Identify which cell holds the provided text, then report its (x, y) central coordinate. 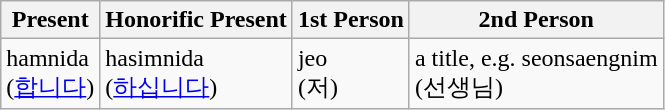
2nd Person (536, 20)
hamnida(합니다) (50, 74)
a title, e.g. seonsaengnim(선생님) (536, 74)
Honorific Present (196, 20)
1st Person (350, 20)
jeo(저) (350, 74)
hasimnida(하십니다) (196, 74)
Present (50, 20)
